Provide the [x, y] coordinate of the cell's center where the given text is located.  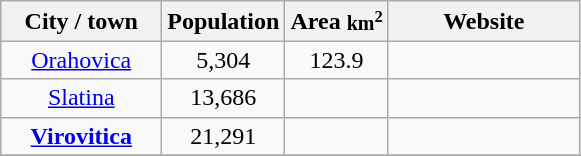
Orahovica [82, 60]
13,686 [224, 98]
Area km2 [336, 21]
123.9 [336, 60]
5,304 [224, 60]
Virovitica [82, 136]
21,291 [224, 136]
City / town [82, 21]
Population [224, 21]
Slatina [82, 98]
Website [484, 21]
